Detect which cell encompasses the target text, then output its (X, Y) center coordinate. 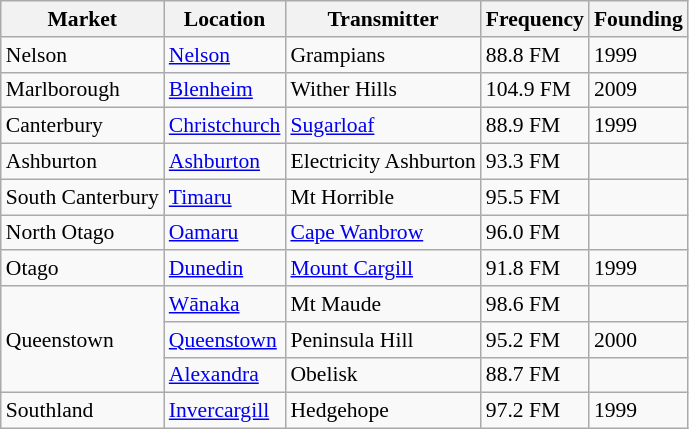
Timaru (225, 197)
Blenheim (225, 90)
91.8 FM (535, 269)
Grampians (382, 55)
Frequency (535, 19)
2009 (638, 90)
Founding (638, 19)
Peninsula Hill (382, 340)
88.8 FM (535, 55)
93.3 FM (535, 162)
96.0 FM (535, 233)
Otago (82, 269)
97.2 FM (535, 411)
Mount Cargill (382, 269)
South Canterbury (82, 197)
Wānaka (225, 304)
Christchurch (225, 126)
Market (82, 19)
Oamaru (225, 233)
Dunedin (225, 269)
Obelisk (382, 375)
Invercargill (225, 411)
Alexandra (225, 375)
Canterbury (82, 126)
Hedgehope (382, 411)
104.9 FM (535, 90)
Mt Horrible (382, 197)
Electricity Ashburton (382, 162)
Cape Wanbrow (382, 233)
Southland (82, 411)
Transmitter (382, 19)
88.9 FM (535, 126)
Location (225, 19)
88.7 FM (535, 375)
2000 (638, 340)
North Otago (82, 233)
Sugarloaf (382, 126)
98.6 FM (535, 304)
Marlborough (82, 90)
Mt Maude (382, 304)
95.2 FM (535, 340)
Wither Hills (382, 90)
95.5 FM (535, 197)
